Locate the cell with the specified text and output its (X, Y) center coordinate. 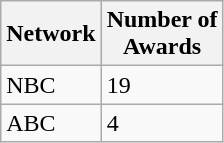
ABC (51, 123)
4 (162, 123)
NBC (51, 85)
Network (51, 34)
Number ofAwards (162, 34)
19 (162, 85)
